Extract the (X, Y) coordinate from the center of the cell holding the provided text.  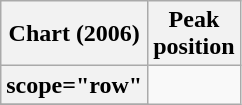
Peakposition (194, 34)
Chart (2006) (74, 34)
scope="row" (74, 85)
